Locate the cell with the specified text and output its (X, Y) center coordinate. 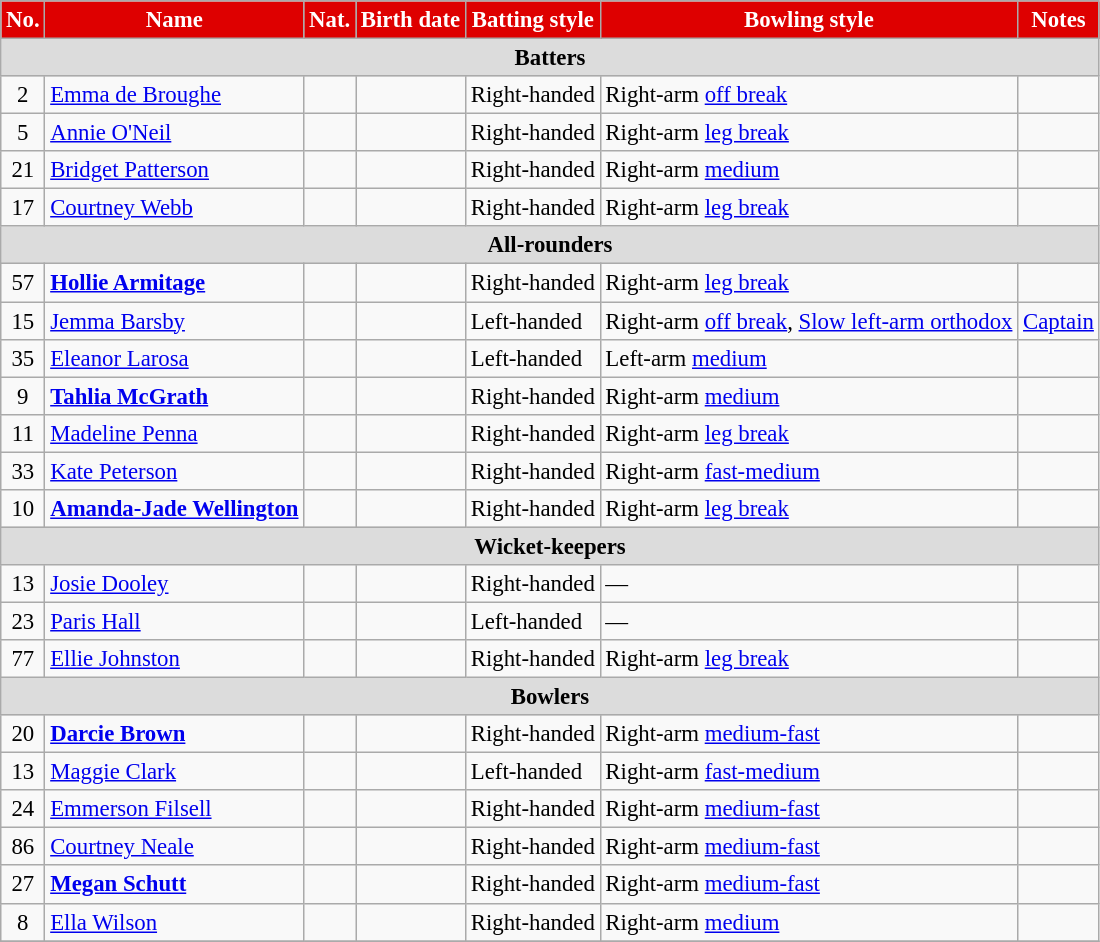
9 (23, 396)
8 (23, 922)
86 (23, 847)
5 (23, 133)
Right-arm off break, Slow left-arm orthodox (809, 321)
Eleanor Larosa (174, 358)
Bowlers (550, 697)
57 (23, 283)
Madeline Penna (174, 433)
Captain (1058, 321)
21 (23, 170)
Nat. (330, 20)
Tahlia McGrath (174, 396)
Jemma Barsby (174, 321)
77 (23, 659)
Name (174, 20)
10 (23, 509)
24 (23, 809)
Paris Hall (174, 621)
Hollie Armitage (174, 283)
Josie Dooley (174, 584)
2 (23, 95)
17 (23, 208)
Emmerson Filsell (174, 809)
33 (23, 471)
11 (23, 433)
Batters (550, 58)
15 (23, 321)
Ellie Johnston (174, 659)
Courtney Neale (174, 847)
Right-arm off break (809, 95)
Ella Wilson (174, 922)
Bowling style (809, 20)
Amanda-Jade Wellington (174, 509)
Kate Peterson (174, 471)
20 (23, 734)
23 (23, 621)
Batting style (532, 20)
Notes (1058, 20)
Wicket-keepers (550, 546)
Megan Schutt (174, 885)
All-rounders (550, 245)
27 (23, 885)
Emma de Broughe (174, 95)
Annie O'Neil (174, 133)
Darcie Brown (174, 734)
Left-arm medium (809, 358)
Bridget Patterson (174, 170)
No. (23, 20)
Birth date (411, 20)
Maggie Clark (174, 772)
35 (23, 358)
Courtney Webb (174, 208)
